Locate the cell with the specified text and output its (x, y) center coordinate. 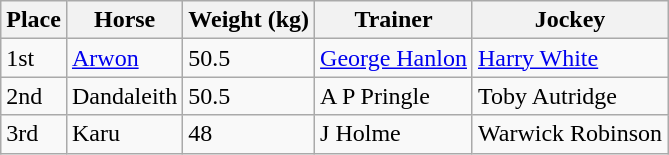
2nd (34, 96)
Warwick Robinson (570, 134)
Toby Autridge (570, 96)
Weight (kg) (249, 20)
Dandaleith (124, 96)
J Holme (394, 134)
George Hanlon (394, 58)
A P Pringle (394, 96)
48 (249, 134)
Jockey (570, 20)
3rd (34, 134)
Trainer (394, 20)
Harry White (570, 58)
Karu (124, 134)
1st (34, 58)
Horse (124, 20)
Place (34, 20)
Arwon (124, 58)
